From the cell containing the given text, extract its center point as [X, Y] coordinate. 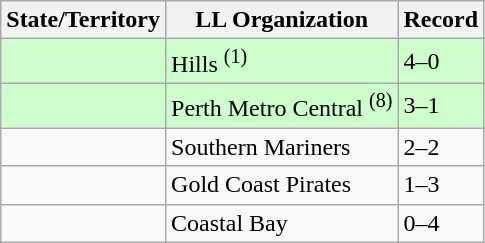
4–0 [441, 62]
3–1 [441, 106]
Gold Coast Pirates [282, 185]
1–3 [441, 185]
Perth Metro Central (8) [282, 106]
Record [441, 20]
2–2 [441, 147]
State/Territory [84, 20]
Hills (1) [282, 62]
LL Organization [282, 20]
0–4 [441, 223]
Coastal Bay [282, 223]
Southern Mariners [282, 147]
